Pinpoint the cell where the given text exists, returning its [x, y] midpoint coordinate. 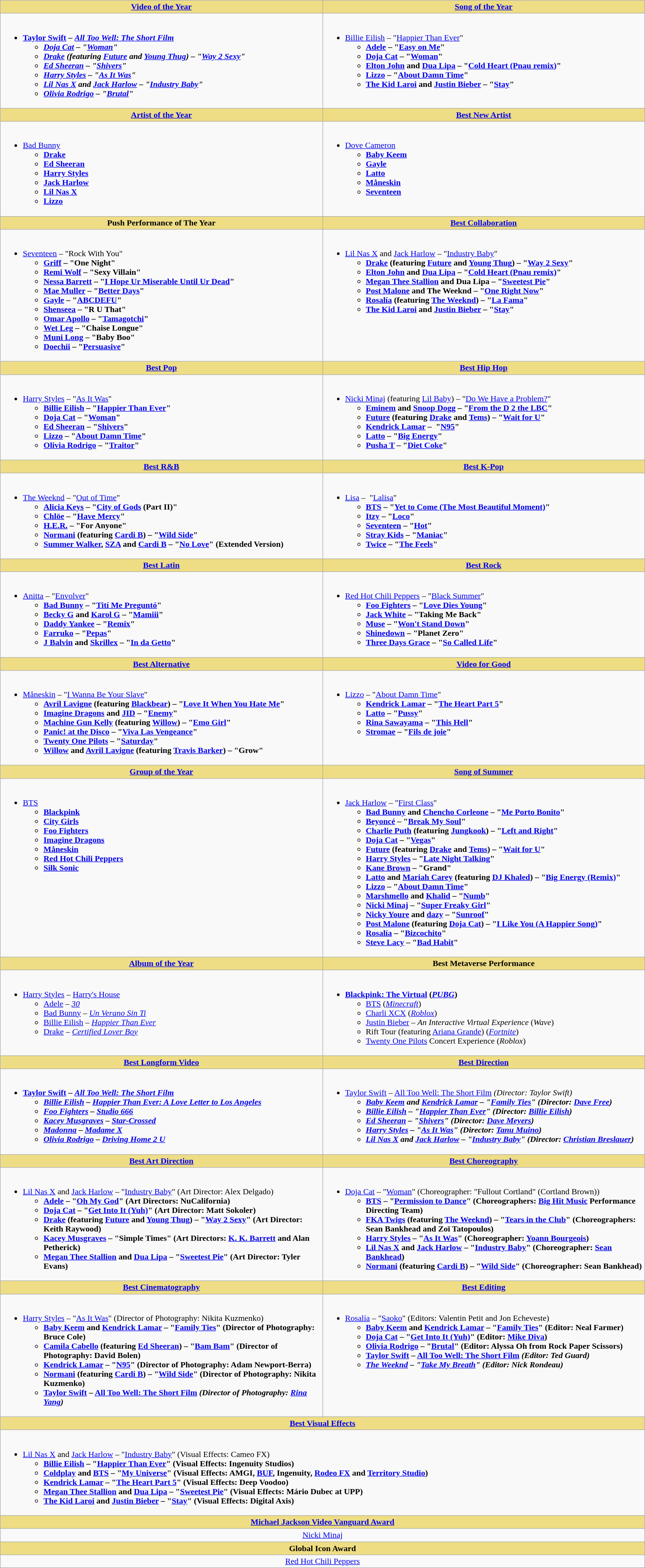
Video of the Year [161, 7]
Best Art Direction [161, 1161]
Best Rock [484, 565]
Song of the Year [484, 7]
Album of the Year [161, 964]
Best Collaboration [484, 223]
Best Cinematography [161, 1287]
BTSBlackpinkCity GirlsFoo FightersImagine DragonsMåneskinRed Hot Chili PeppersSilk Sonic [161, 868]
Global Icon Award [322, 1548]
Red Hot Chili Peppers [322, 1561]
Push Performance of The Year [161, 223]
Best Direction [484, 1062]
Dove CameronBaby KeemGayleLattoMåneskinSeventeen [484, 169]
Best Hip Hop [484, 368]
Lisa – "Lalisa"BTS – "Yet to Come (The Most Beautiful Moment)"Itzy – "Loco"Seventeen – "Hot"Stray Kids – "Maniac"Twice – "The Feels" [484, 516]
Best New Artist [484, 115]
Nicki Minaj [322, 1535]
Michael Jackson Video Vanguard Award [322, 1522]
Best R&B [161, 466]
Best Pop [161, 368]
Group of the Year [161, 772]
Best Visual Effects [322, 1423]
Video for Good [484, 664]
Bad BunnyDrakeEd SheeranHarry StylesJack HarlowLil Nas XLizzo [161, 169]
Lizzo – "About Damn Time"Kendrick Lamar – "The Heart Part 5"Latto – "Pussy"Rina Sawayama – "This Hell"Stromae – "Fils de joie" [484, 718]
Best K-Pop [484, 466]
Artist of the Year [161, 115]
Best Editing [484, 1287]
Best Longform Video [161, 1062]
Best Choreography [484, 1161]
Song of Summer [484, 772]
Best Metaverse Performance [484, 964]
Best Latin [161, 565]
Best Alternative [161, 664]
Harry Styles – Harry's HouseAdele – 30Bad Bunny – Un Verano Sin TiBillie Eilish – Happier Than EverDrake – Certified Lover Boy [161, 1013]
